Capture the cell that displays the provided text and extract its [X, Y] central coordinate. 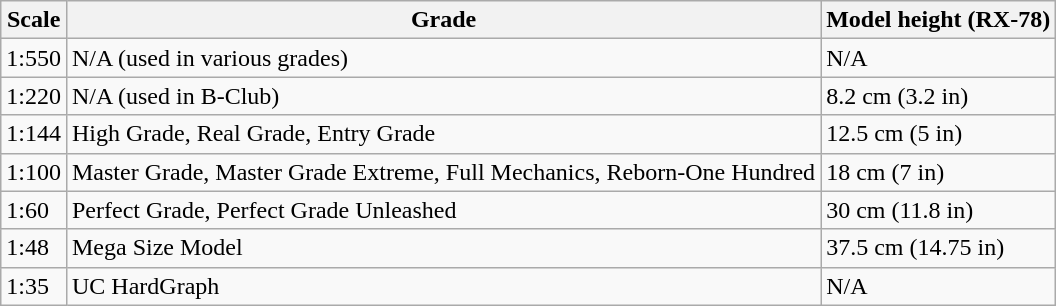
N/A (used in B-Club) [443, 96]
Perfect Grade, Perfect Grade Unleashed [443, 210]
30 cm (11.8 in) [938, 210]
1:220 [34, 96]
Grade [443, 20]
1:144 [34, 134]
Master Grade, Master Grade Extreme, Full Mechanics, Reborn-One Hundred [443, 172]
Scale [34, 20]
High Grade, Real Grade, Entry Grade [443, 134]
1:48 [34, 248]
1:100 [34, 172]
8.2 cm (3.2 in) [938, 96]
1:60 [34, 210]
1:550 [34, 58]
Mega Size Model [443, 248]
Model height (RX-78) [938, 20]
18 cm (7 in) [938, 172]
N/A (used in various grades) [443, 58]
1:35 [34, 286]
UC HardGraph [443, 286]
37.5 cm (14.75 in) [938, 248]
12.5 cm (5 in) [938, 134]
